Detect which cell encompasses the target text, then output its (X, Y) center coordinate. 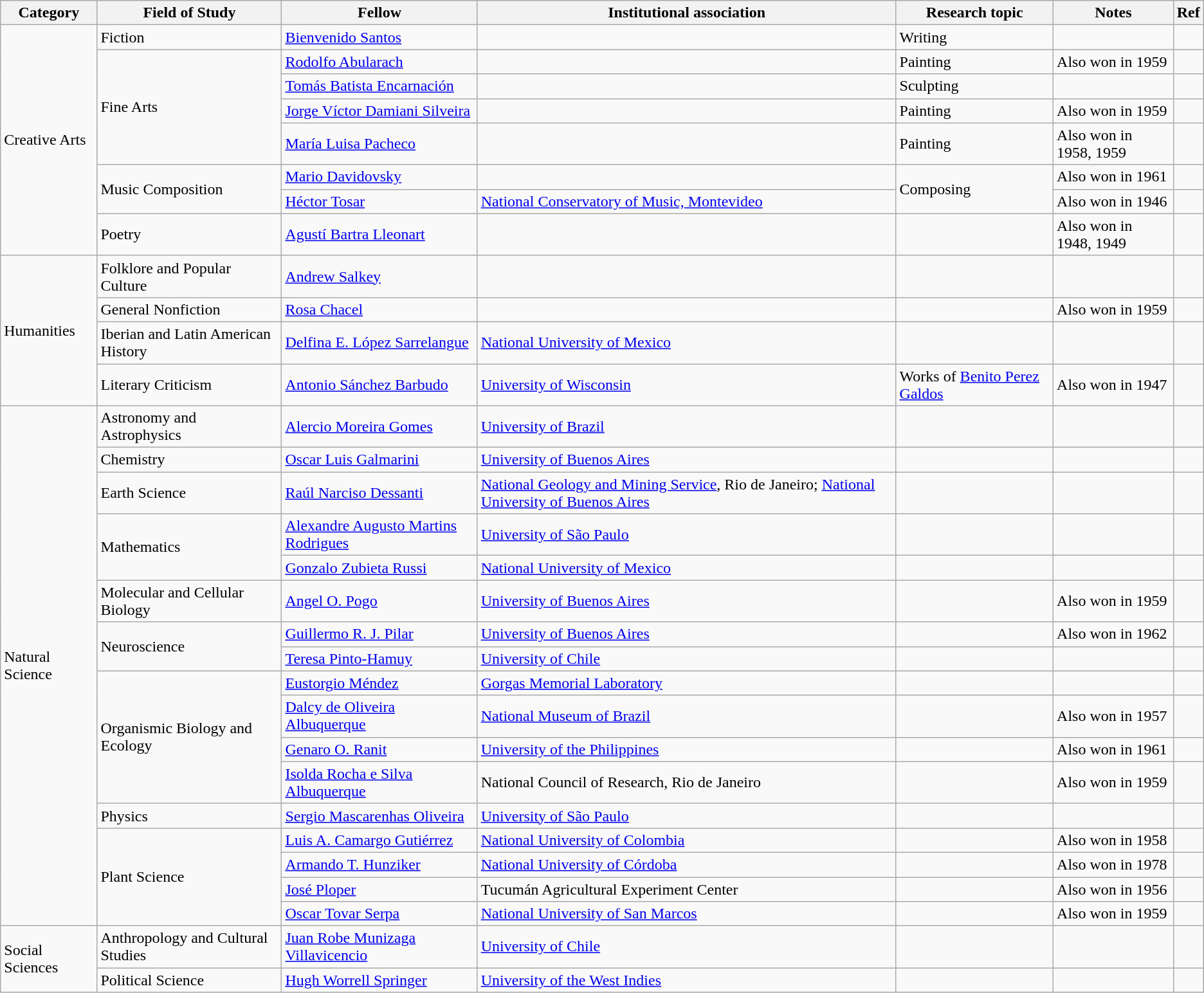
Works of Benito Perez Galdos (974, 385)
Mario Davidovsky (379, 177)
Sculpting (974, 86)
José Ploper (379, 889)
National Conservatory of Music, Montevideo (687, 201)
Organismic Biology and Ecology (189, 737)
National University of San Marcos (687, 914)
María Luisa Pacheco (379, 144)
Dalcy de Oliveira Albuquerque (379, 716)
Ref (1189, 13)
Gorgas Memorial Laboratory (687, 683)
Rodolfo Abularach (379, 62)
National Museum of Brazil (687, 716)
Institutional association (687, 13)
Also won in 1978 (1114, 864)
Also won in 1947 (1114, 385)
Fine Arts (189, 107)
Fellow (379, 13)
Also won in 1956 (1114, 889)
Also won in 1948, 1949 (1114, 234)
Also won in 1946 (1114, 201)
Also won in 1962 (1114, 634)
Folklore and Popular Culture (189, 277)
Andrew Salkey (379, 277)
University of Wisconsin (687, 385)
Chemistry (189, 460)
Mathematics (189, 547)
Teresa Pinto-Hamuy (379, 659)
Neuroscience (189, 646)
Field of Study (189, 13)
National Geology and Mining Service, Rio de Janeiro; National University of Buenos Aires (687, 493)
Composing (974, 189)
Hugh Worrell Springer (379, 980)
Also won in 1958 (1114, 840)
Raúl Narciso Dessanti (379, 493)
Music Composition (189, 189)
Bienvenido Santos (379, 37)
Writing (974, 37)
Poetry (189, 234)
Oscar Tovar Serpa (379, 914)
Héctor Tosar (379, 201)
Alercio Moreira Gomes (379, 427)
University of the Philippines (687, 749)
General Nonfiction (189, 309)
University of the West Indies (687, 980)
Astronomy and Astrophysics (189, 427)
Delfina E. López Sarrelangue (379, 342)
Juan Robe Munizaga Villavicencio (379, 947)
Rosa Chacel (379, 309)
Gonzalo Zubieta Russi (379, 568)
University of Brazil (687, 427)
Social Sciences (49, 960)
Jorge Víctor Damiani Silveira (379, 111)
Eustorgio Méndez (379, 683)
Fiction (189, 37)
Isolda Rocha e Silva Albuquerque (379, 782)
Humanities (49, 331)
Guillermo R. J. Pilar (379, 634)
Literary Criticism (189, 385)
Luis A. Camargo Gutiérrez (379, 840)
Political Science (189, 980)
Sergio Mascarenhas Oliveira (379, 815)
National Council of Research, Rio de Janeiro (687, 782)
Angel O. Pogo (379, 601)
Research topic (974, 13)
National University of Córdoba (687, 864)
National University of Colombia (687, 840)
Physics (189, 815)
Also won in 1957 (1114, 716)
Agustí Bartra Lleonart (379, 234)
Plant Science (189, 877)
Tucumán Agricultural Experiment Center (687, 889)
Anthropology and Cultural Studies (189, 947)
Notes (1114, 13)
Genaro O. Ranit (379, 749)
Armando T. Hunziker (379, 864)
Category (49, 13)
Molecular and Cellular Biology (189, 601)
Creative Arts (49, 140)
Natural Science (49, 666)
Tomás Batista Encarnación (379, 86)
Also won in 1958, 1959 (1114, 144)
Oscar Luis Galmarini (379, 460)
Antonio Sánchez Barbudo (379, 385)
Iberian and Latin American History (189, 342)
Earth Science (189, 493)
Alexandre Augusto Martins Rodrigues (379, 535)
